Find where the given text appears and provide that cell's center as (X, Y) coordinate. 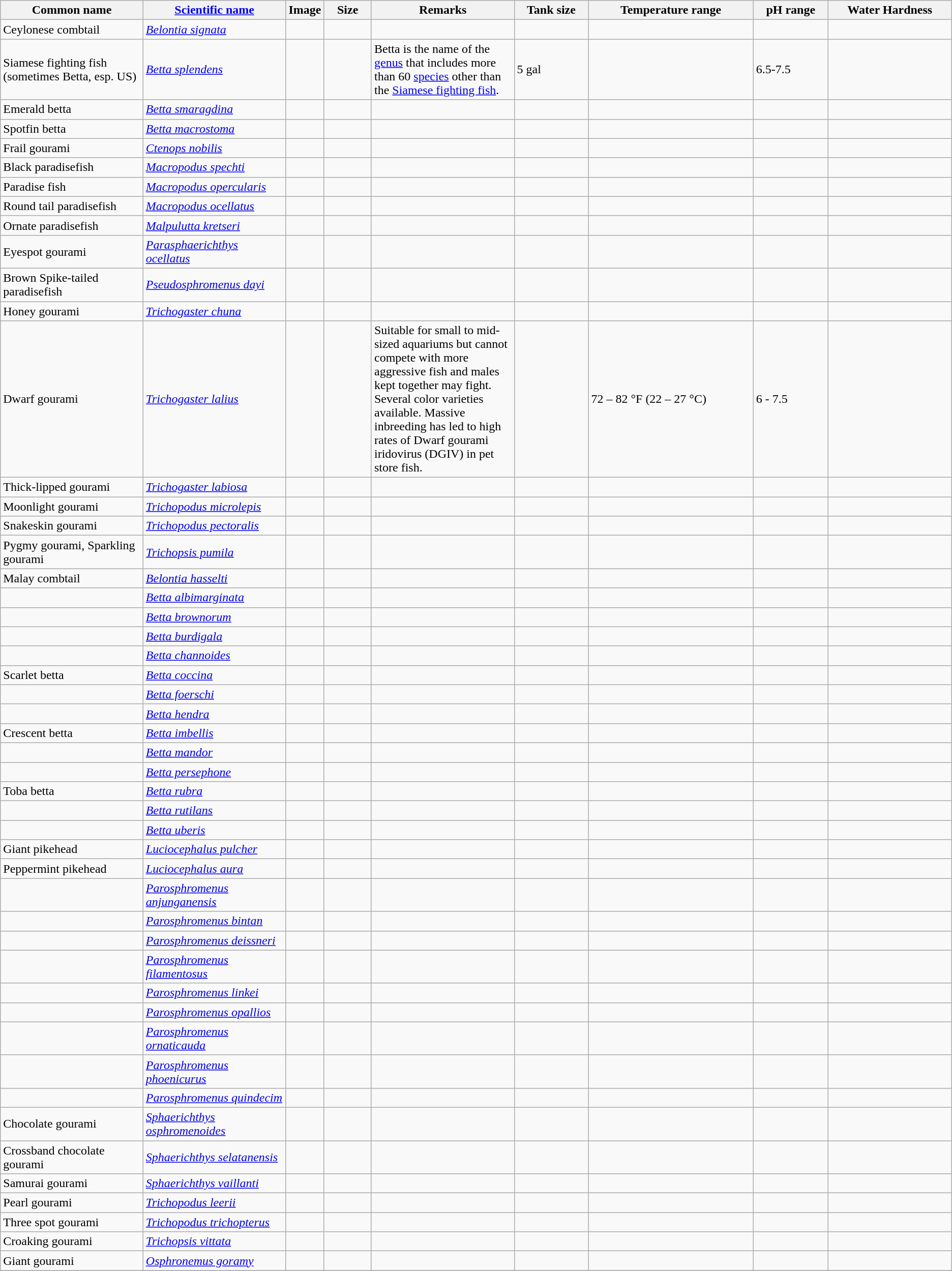
Trichogaster lalius (215, 399)
Sphaerichthys osphromenoides (215, 1124)
Croaking gourami (72, 1242)
Chocolate gourami (72, 1124)
6.5-7.5 (790, 69)
Parosphromenus quindecim (215, 1098)
Osphronemus goramy (215, 1261)
Belontia signata (215, 29)
Betta mandor (215, 752)
Trichogaster chuna (215, 311)
72 – 82 °F (22 – 27 °C) (671, 399)
Betta persephone (215, 772)
Samurai gourami (72, 1184)
Parosphromenus filamentosus (215, 966)
Betta burdigala (215, 636)
Eyespot gourami (72, 251)
Thick-lipped gourami (72, 487)
Malpulutta kretseri (215, 225)
Giant pikehead (72, 849)
Malay combtail (72, 578)
Siamese fighting fish (sometimes Betta, esp. US) (72, 69)
Trichopodus leerii (215, 1203)
Trichopodus trichopterus (215, 1222)
Pseudosphromenus dayi (215, 285)
Trichopsis vittata (215, 1242)
Betta rutilans (215, 811)
Ctenops nobilis (215, 148)
Pearl gourami (72, 1203)
Moonlight gourami (72, 507)
Trichopodus pectoralis (215, 526)
Scarlet betta (72, 675)
Betta hendra (215, 714)
Ornate paradisefish (72, 225)
Size (348, 10)
Trichopodus microlepis (215, 507)
Crescent betta (72, 733)
Honey gourami (72, 311)
Dwarf gourami (72, 399)
Giant gourami (72, 1261)
Betta rubra (215, 791)
Trichopsis pumila (215, 552)
pH range (790, 10)
Crossband chocolate gourami (72, 1157)
Betta coccina (215, 675)
Betta foerschi (215, 694)
Parosphromenus ornaticauda (215, 1039)
Black paradisefish (72, 167)
Round tail paradisefish (72, 206)
Betta brownorum (215, 617)
Parasphaerichthys ocellatus (215, 251)
Parosphromenus bintan (215, 921)
Temperature range (671, 10)
Macropodus ocellatus (215, 206)
6 - 7.5 (790, 399)
Belontia hasselti (215, 578)
Betta is the name of the genus that includes more than 60 species other than the Siamese fighting fish. (442, 69)
Parosphromenus phoenicurus (215, 1071)
Spotfin betta (72, 129)
Common name (72, 10)
Sphaerichthys vaillanti (215, 1184)
Betta smaragdina (215, 109)
Betta uberis (215, 830)
Parosphromenus deissneri (215, 940)
Remarks (442, 10)
Toba betta (72, 791)
Parosphromenus anjunganensis (215, 895)
Trichogaster labiosa (215, 487)
Paradise fish (72, 187)
Peppermint pikehead (72, 869)
5 gal (551, 69)
Macropodus spechti (215, 167)
Scientific name (215, 10)
Brown Spike-tailed paradisefish (72, 285)
Water Hardness (890, 10)
Tank size (551, 10)
Betta splendens (215, 69)
Betta channoides (215, 656)
Betta imbellis (215, 733)
Ceylonese combtail (72, 29)
Image (305, 10)
Macropodus opercularis (215, 187)
Luciocephalus aura (215, 869)
Emerald betta (72, 109)
Three spot gourami (72, 1222)
Pygmy gourami, Sparkling gourami (72, 552)
Sphaerichthys selatanensis (215, 1157)
Snakeskin gourami (72, 526)
Luciocephalus pulcher (215, 849)
Parosphromenus opallios (215, 1012)
Parosphromenus linkei (215, 993)
Frail gourami (72, 148)
Betta albimarginata (215, 598)
Betta macrostoma (215, 129)
